From the cell containing the given text, extract its center point as (X, Y) coordinate. 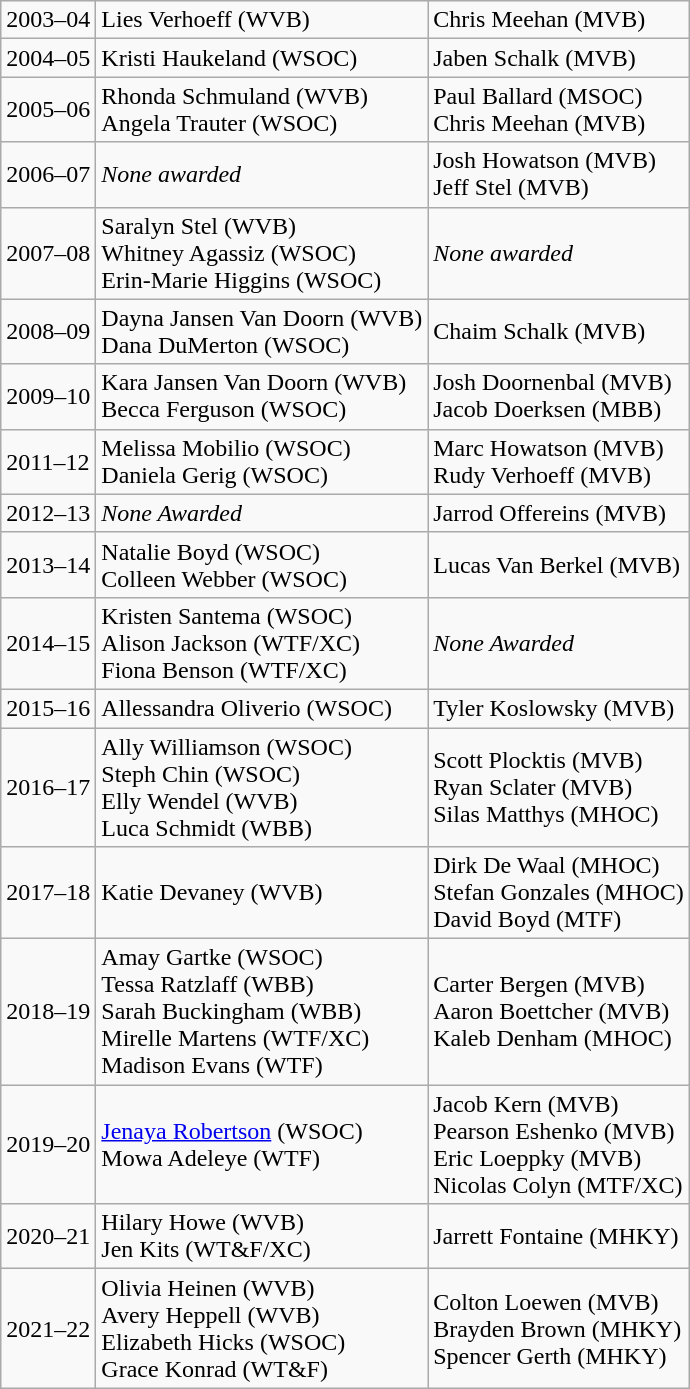
2018–19 (48, 1012)
Melissa Mobilio (WSOC)Daniela Gerig (WSOC) (262, 462)
2017–18 (48, 893)
2009–10 (48, 396)
2015–16 (48, 708)
2013–14 (48, 564)
2012–13 (48, 513)
2019–20 (48, 1144)
Kara Jansen Van Doorn (WVB)Becca Ferguson (WSOC) (262, 396)
Dayna Jansen Van Doorn (WVB)Dana DuMerton (WSOC) (262, 332)
Katie Devaney (WVB) (262, 893)
2011–12 (48, 462)
2020–21 (48, 1236)
2005–06 (48, 110)
2016–17 (48, 788)
Tyler Koslowsky (MVB) (559, 708)
Jenaya Robertson (WSOC)Mowa Adeleye (WTF) (262, 1144)
Ally Williamson (WSOC)Steph Chin (WSOC)Elly Wendel (WVB)Luca Schmidt (WBB) (262, 788)
Allessandra Oliverio (WSOC) (262, 708)
Jaben Schalk (MVB) (559, 58)
Lies Verhoeff (WVB) (262, 20)
2004–05 (48, 58)
Olivia Heinen (WVB)Avery Heppell (WVB)Elizabeth Hicks (WSOC)Grace Konrad (WT&F) (262, 1328)
Carter Bergen (MVB)Aaron Boettcher (MVB)Kaleb Denham (MHOC) (559, 1012)
2003–04 (48, 20)
2006–07 (48, 174)
Chaim Schalk (MVB) (559, 332)
Saralyn Stel (WVB)Whitney Agassiz (WSOC)Erin-Marie Higgins (WSOC) (262, 253)
2007–08 (48, 253)
Josh Doornenbal (MVB)Jacob Doerksen (MBB) (559, 396)
Chris Meehan (MVB) (559, 20)
Marc Howatson (MVB)Rudy Verhoeff (MVB) (559, 462)
2021–22 (48, 1328)
Josh Howatson (MVB)Jeff Stel (MVB) (559, 174)
Jacob Kern (MVB)Pearson Eshenko (MVB)Eric Loeppky (MVB)Nicolas Colyn (MTF/XC) (559, 1144)
Jarrett Fontaine (MHKY) (559, 1236)
Jarrod Offereins (MVB) (559, 513)
Kristen Santema (WSOC)Alison Jackson (WTF/XC)Fiona Benson (WTF/XC) (262, 643)
Natalie Boyd (WSOC)Colleen Webber (WSOC) (262, 564)
Lucas Van Berkel (MVB) (559, 564)
2008–09 (48, 332)
Scott Plocktis (MVB)Ryan Sclater (MVB)Silas Matthys (MHOC) (559, 788)
Kristi Haukeland (WSOC) (262, 58)
2014–15 (48, 643)
Colton Loewen (MVB)Brayden Brown (MHKY)Spencer Gerth (MHKY) (559, 1328)
Amay Gartke (WSOC)Tessa Ratzlaff (WBB)Sarah Buckingham (WBB)Mirelle Martens (WTF/XC)Madison Evans (WTF) (262, 1012)
Dirk De Waal (MHOC)Stefan Gonzales (MHOC)David Boyd (MTF) (559, 893)
Rhonda Schmuland (WVB)Angela Trauter (WSOC) (262, 110)
Hilary Howe (WVB)Jen Kits (WT&F/XC) (262, 1236)
Paul Ballard (MSOC)Chris Meehan (MVB) (559, 110)
